Find where the given text appears and provide that cell's center as [X, Y] coordinate. 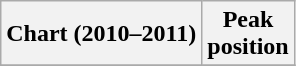
Peakposition [248, 34]
Chart (2010–2011) [102, 34]
